Scan for the cell matching the given text and deliver its (X, Y) coordinate at center. 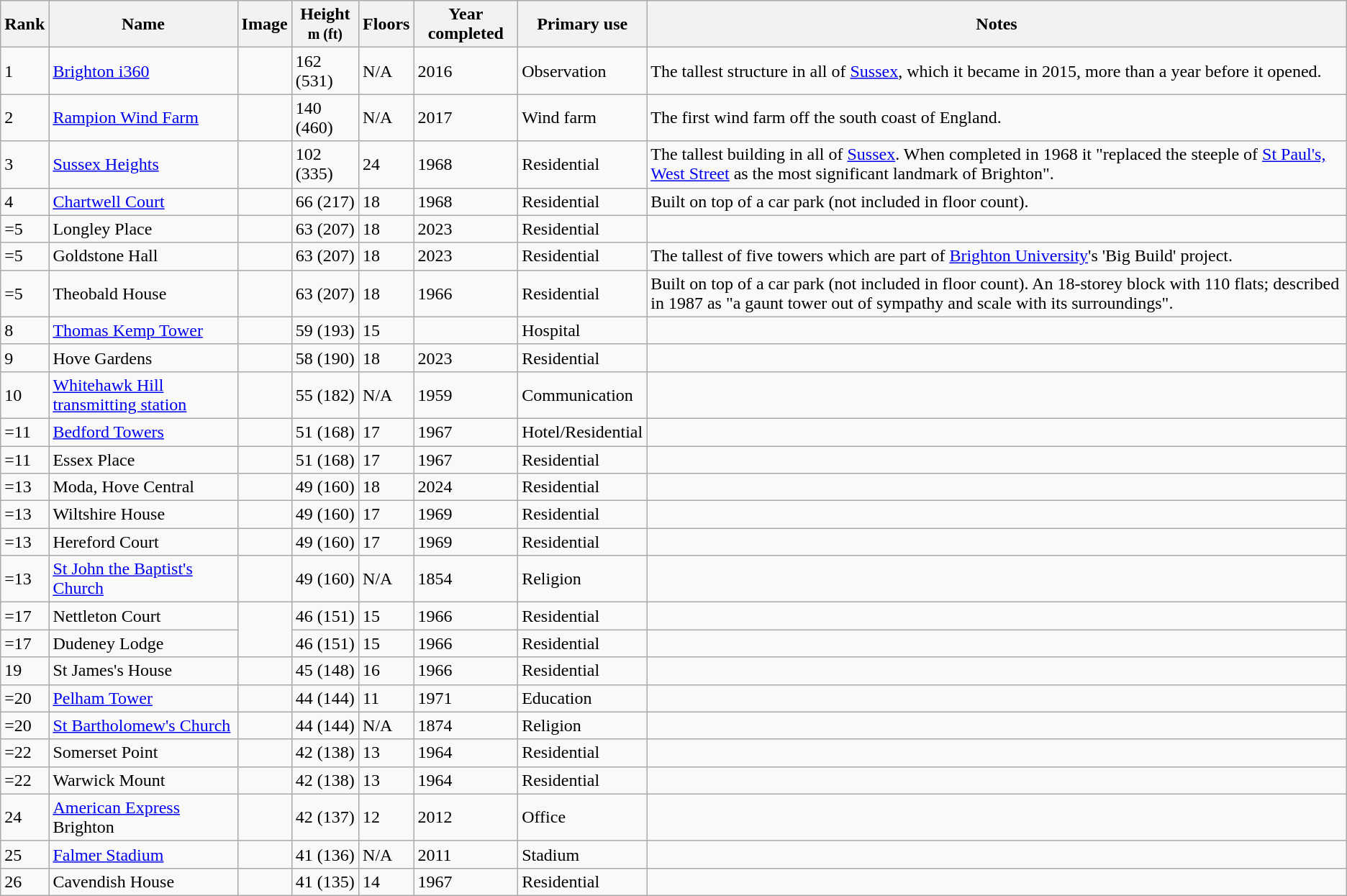
Thomas Kemp Tower (143, 330)
10 (24, 394)
9 (24, 358)
1959 (466, 394)
American Express Brighton (143, 818)
41 (136) (325, 854)
59 (193) (325, 330)
25 (24, 854)
Theobald House (143, 294)
St John the Baptist's Church (143, 579)
Chartwell Court (143, 202)
Primary use (583, 24)
14 (386, 882)
Rampion Wind Farm (143, 118)
1854 (466, 579)
Hereford Court (143, 542)
Hove Gardens (143, 358)
Heightm (ft) (325, 24)
58 (190) (325, 358)
Wiltshire House (143, 515)
Name (143, 24)
66 (217) (325, 202)
Somerset Point (143, 753)
Sussex Heights (143, 164)
1971 (466, 698)
2012 (466, 818)
3 (24, 164)
Year completed (466, 24)
The first wind farm off the south coast of England. (997, 118)
2016 (466, 71)
Education (583, 698)
Goldstone Hall (143, 256)
102 (335) (325, 164)
Notes (997, 24)
1874 (466, 725)
140 (460) (325, 118)
41 (135) (325, 882)
2017 (466, 118)
Hotel/Residential (583, 432)
Nettleton Court (143, 616)
2024 (466, 487)
16 (386, 671)
Wind farm (583, 118)
Communication (583, 394)
The tallest structure in all of Sussex, which it became in 2015, more than a year before it opened. (997, 71)
St James's House (143, 671)
Built on top of a car park (not included in floor count). (997, 202)
Falmer Stadium (143, 854)
55 (182) (325, 394)
Dudeney Lodge (143, 643)
Essex Place (143, 460)
45 (148) (325, 671)
Image (265, 24)
The tallest of five towers which are part of Brighton University's 'Big Build' project. (997, 256)
42 (137) (325, 818)
2 (24, 118)
Hospital (583, 330)
162 (531) (325, 71)
11 (386, 698)
Cavendish House (143, 882)
Stadium (583, 854)
St Bartholomew's Church (143, 725)
Whitehawk Hill transmitting station (143, 394)
Pelham Tower (143, 698)
19 (24, 671)
2011 (466, 854)
1 (24, 71)
26 (24, 882)
Warwick Mount (143, 780)
Brighton i360 (143, 71)
Rank (24, 24)
Moda, Hove Central (143, 487)
Office (583, 818)
Floors (386, 24)
Bedford Towers (143, 432)
12 (386, 818)
8 (24, 330)
4 (24, 202)
Longley Place (143, 229)
Observation (583, 71)
